Identify which cell holds the provided text, then report its (X, Y) central coordinate. 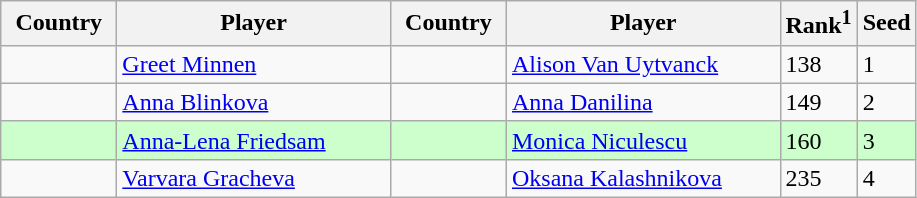
Seed (886, 24)
Anna-Lena Friedsam (254, 140)
3 (886, 140)
1 (886, 64)
Oksana Kalashnikova (643, 178)
Monica Niculescu (643, 140)
Anna Blinkova (254, 102)
149 (818, 102)
160 (818, 140)
2 (886, 102)
Greet Minnen (254, 64)
Alison Van Uytvanck (643, 64)
235 (818, 178)
Varvara Gracheva (254, 178)
138 (818, 64)
4 (886, 178)
Anna Danilina (643, 102)
Rank1 (818, 24)
